Return (x, y) of the center of cell containing provided text 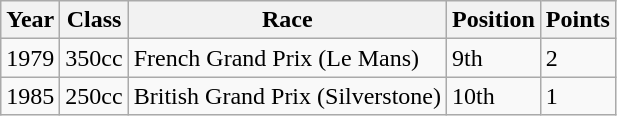
9th (494, 58)
Position (494, 20)
Points (578, 20)
350cc (94, 58)
2 (578, 58)
10th (494, 96)
1985 (30, 96)
French Grand Prix (Le Mans) (287, 58)
British Grand Prix (Silverstone) (287, 96)
1979 (30, 58)
Class (94, 20)
1 (578, 96)
250cc (94, 96)
Race (287, 20)
Year (30, 20)
